Extract the (X, Y) coordinate from the center of the cell holding the provided text.  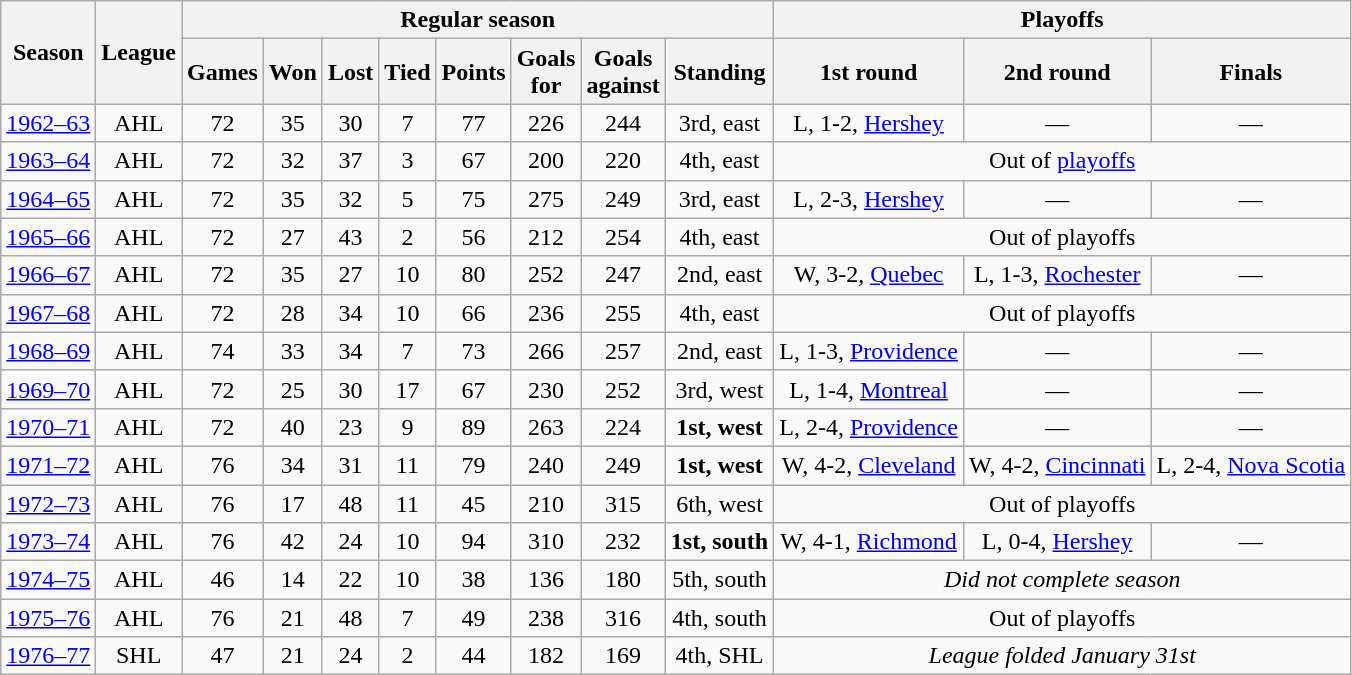
Goalsagainst (623, 72)
W, 3-2, Quebec (869, 275)
28 (292, 313)
263 (546, 427)
League (139, 52)
210 (546, 503)
89 (474, 427)
Regular season (478, 20)
1965–66 (48, 237)
SHL (139, 656)
232 (623, 542)
33 (292, 351)
275 (546, 199)
Goalsfor (546, 72)
3 (408, 161)
Playoffs (1062, 20)
W, 4-2, Cleveland (869, 465)
212 (546, 237)
230 (546, 389)
W, 4-1, Richmond (869, 542)
W, 4-2, Cincinnati (1057, 465)
1967–68 (48, 313)
43 (350, 237)
236 (546, 313)
5 (408, 199)
Standing (719, 72)
L, 1-3, Providence (869, 351)
136 (546, 580)
1974–75 (48, 580)
180 (623, 580)
Points (474, 72)
44 (474, 656)
37 (350, 161)
3rd, west (719, 389)
23 (350, 427)
9 (408, 427)
40 (292, 427)
66 (474, 313)
League folded January 31st (1062, 656)
94 (474, 542)
42 (292, 542)
56 (474, 237)
1969–70 (48, 389)
1971–72 (48, 465)
1973–74 (48, 542)
75 (474, 199)
80 (474, 275)
315 (623, 503)
1970–71 (48, 427)
4th, SHL (719, 656)
1st, south (719, 542)
Tied (408, 72)
255 (623, 313)
316 (623, 618)
266 (546, 351)
238 (546, 618)
240 (546, 465)
Lost (350, 72)
220 (623, 161)
310 (546, 542)
1st round (869, 72)
L, 0-4, Hershey (1057, 542)
244 (623, 123)
1975–76 (48, 618)
226 (546, 123)
38 (474, 580)
L, 2-4, Providence (869, 427)
224 (623, 427)
1962–63 (48, 123)
79 (474, 465)
31 (350, 465)
74 (223, 351)
22 (350, 580)
1966–67 (48, 275)
L, 1-2, Hershey (869, 123)
47 (223, 656)
77 (474, 123)
1972–73 (48, 503)
2nd round (1057, 72)
200 (546, 161)
254 (623, 237)
1963–64 (48, 161)
Games (223, 72)
4th, south (719, 618)
Season (48, 52)
247 (623, 275)
49 (474, 618)
Won (292, 72)
Finals (1251, 72)
L, 2-4, Nova Scotia (1251, 465)
257 (623, 351)
1964–65 (48, 199)
25 (292, 389)
Did not complete season (1062, 580)
45 (474, 503)
46 (223, 580)
182 (546, 656)
L, 1-4, Montreal (869, 389)
1976–77 (48, 656)
L, 2-3, Hershey (869, 199)
14 (292, 580)
5th, south (719, 580)
169 (623, 656)
6th, west (719, 503)
73 (474, 351)
1968–69 (48, 351)
L, 1-3, Rochester (1057, 275)
